Return the [X, Y] coordinate for the center point of the cell that contains the specified text.  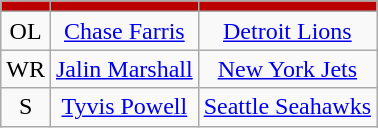
Seattle Seahawks [287, 107]
OL [26, 31]
S [26, 107]
Chase Farris [124, 31]
Jalin Marshall [124, 69]
New York Jets [287, 69]
Detroit Lions [287, 31]
Tyvis Powell [124, 107]
WR [26, 69]
